Scan for the cell matching the given text and deliver its [x, y] coordinate at center. 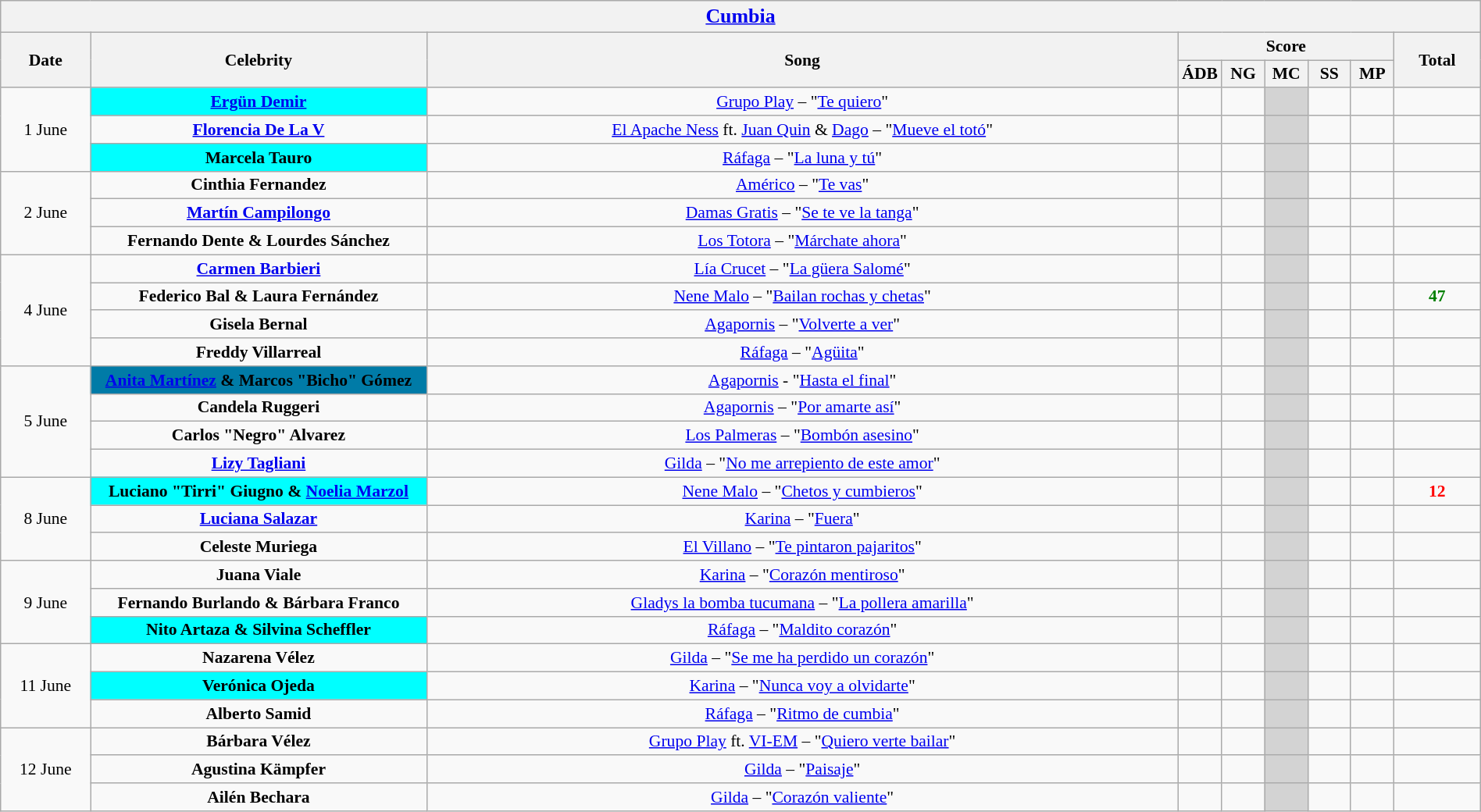
Date [45, 59]
Ráfaga – "Ritmo de cumbia" [802, 714]
Agapornis – "Volverte a ver" [802, 325]
12 [1437, 491]
Gladys la bomba tucumana – "La pollera amarilla" [802, 603]
Song [802, 59]
Los Totora – "Márchate ahora" [802, 241]
Florencia De La V [259, 130]
Lizy Tagliani [259, 464]
Ailén Bechara [259, 797]
Juana Viale [259, 575]
Lía Crucet – "La güera Salomé" [802, 269]
Nito Artaza & Silvina Scheffler [259, 630]
Anita Martínez & Marcos "Bicho" Gómez [259, 380]
2 June [45, 212]
47 [1437, 297]
Gilda – "Corazón valiente" [802, 797]
Grupo Play ft. VI-EM – "Quiero verte bailar" [802, 742]
Gisela Bernal [259, 325]
Ráfaga – "La luna y tú" [802, 158]
Celebrity [259, 59]
Carlos "Negro" Alvarez [259, 436]
ÁDB [1200, 74]
MC [1286, 74]
Score [1286, 46]
Karina – "Fuera" [802, 519]
Ráfaga – "Agüita" [802, 352]
El Villano – "Te pintaron pajaritos" [802, 547]
Ergün Demir [259, 102]
Luciana Salazar [259, 519]
Gilda – "No me arrepiento de este amor" [802, 464]
4 June [45, 310]
Ráfaga – "Maldito corazón" [802, 630]
Carmen Barbieri [259, 269]
Karina – "Corazón mentiroso" [802, 575]
Grupo Play – "Te quiero" [802, 102]
Bárbara Vélez [259, 742]
Nazarena Vélez [259, 658]
Gilda – "Paisaje" [802, 770]
Martín Campilongo [259, 213]
11 June [45, 686]
9 June [45, 603]
Cumbia [740, 16]
Candela Ruggeri [259, 408]
Los Palmeras – "Bombón asesino" [802, 436]
Celeste Muriega [259, 547]
Fernando Dente & Lourdes Sánchez [259, 241]
MP [1372, 74]
Federico Bal & Laura Fernández [259, 297]
Nene Malo – "Bailan rochas y chetas" [802, 297]
5 June [45, 422]
Agapornis – "Por amarte así" [802, 408]
SS [1329, 74]
Alberto Samid [259, 714]
Freddy Villarreal [259, 352]
Agapornis - "Hasta el final" [802, 380]
Nene Malo – "Chetos y cumbieros" [802, 491]
Gilda – "Se me ha perdido un corazón" [802, 658]
Américo – "Te vas" [802, 185]
El Apache Ness ft. Juan Quin & Dago – "Mueve el totó" [802, 130]
Luciano "Tirri" Giugno & Noelia Marzol [259, 491]
1 June [45, 130]
Cinthia Fernandez [259, 185]
Agustina Kämpfer [259, 770]
Fernando Burlando & Bárbara Franco [259, 603]
12 June [45, 770]
8 June [45, 518]
Verónica Ojeda [259, 686]
NG [1244, 74]
Marcela Tauro [259, 158]
Damas Gratis – "Se te ve la tanga" [802, 213]
Karina – "Nunca voy a olvidarte" [802, 686]
Total [1437, 59]
